Return [X, Y] of the center of cell containing provided text 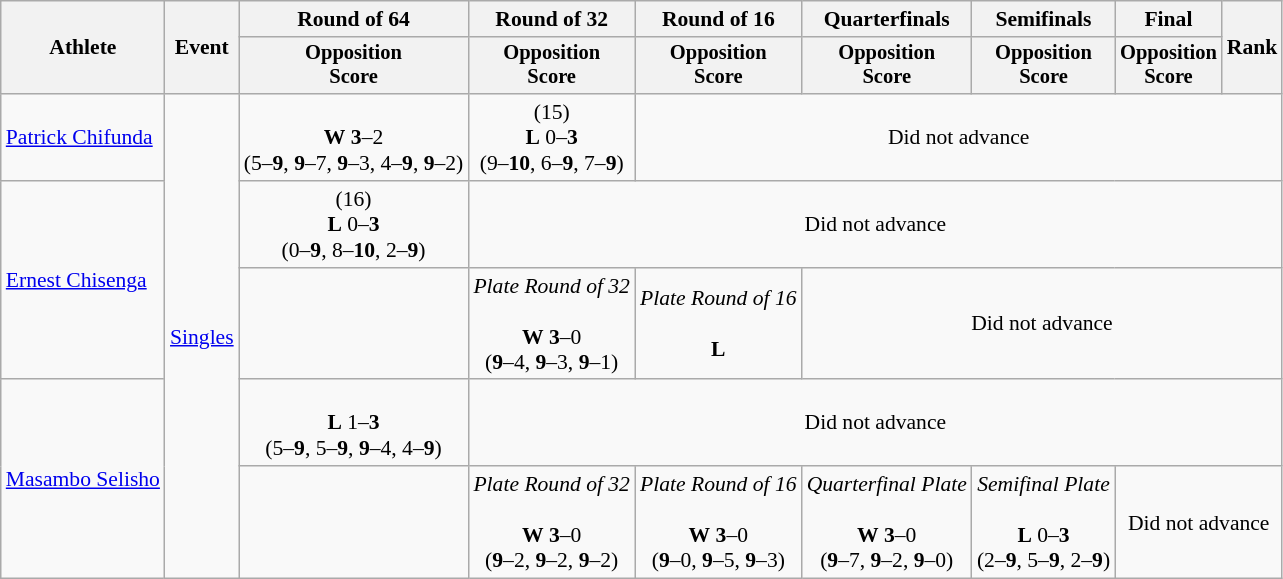
Plate Round of 16W 3–0(9–0, 9–5, 9–3) [718, 522]
Round of 16 [718, 19]
Event [202, 48]
Final [1168, 19]
Semifinals [1044, 19]
W 3–2(5–9, 9–7, 9–3, 4–9, 9–2) [354, 138]
(15)L 0–3(9–10, 6–9, 7–9) [552, 138]
L 1–3(5–9, 5–9, 9–4, 4–9) [354, 424]
Ernest Chisenga [83, 280]
Athlete [83, 48]
Round of 32 [552, 19]
(16)L 0–3(0–9, 8–10, 2–9) [354, 224]
Round of 64 [354, 19]
Quarterfinals [887, 19]
Quarterfinal PlateW 3–0(9–7, 9–2, 9–0) [887, 522]
Plate Round of 16L [718, 324]
Patrick Chifunda [83, 138]
Semifinal PlateL 0–3(2–9, 5–9, 2–9) [1044, 522]
Singles [202, 336]
Plate Round of 32W 3–0(9–4, 9–3, 9–1) [552, 324]
Masambo Selisho [83, 480]
Rank [1252, 48]
Plate Round of 32W 3–0(9–2, 9–2, 9–2) [552, 522]
